Capture the cell that displays the provided text and extract its [X, Y] central coordinate. 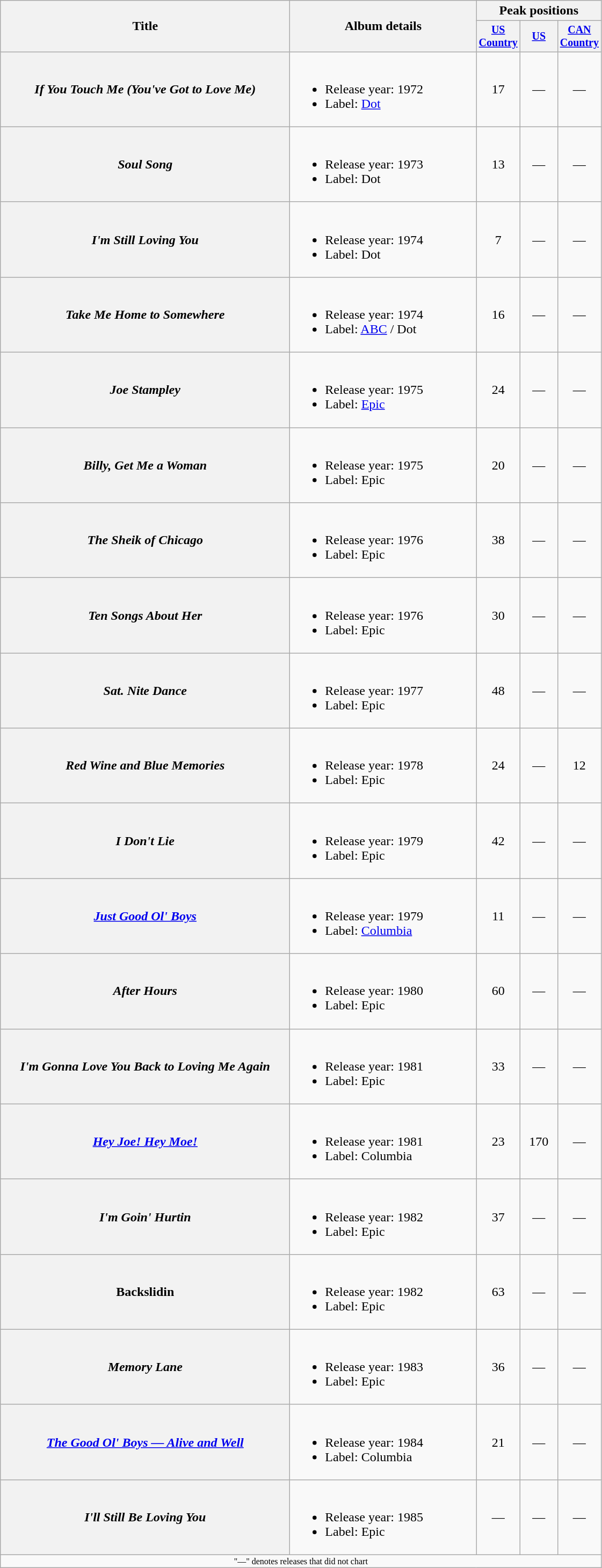
33 [498, 1066]
7 [498, 239]
Red Wine and Blue Memories [145, 766]
Joe Stampley [145, 390]
Title [145, 26]
17 [498, 89]
Release year: 1978Label: Epic [383, 766]
Release year: 1980Label: Epic [383, 991]
I'll Still Be Loving You [145, 1517]
Peak positions [539, 11]
36 [498, 1367]
CAN Country [579, 36]
48 [498, 691]
38 [498, 540]
11 [498, 916]
Release year: 1981Label: Epic [383, 1066]
Billy, Get Me a Woman [145, 465]
12 [579, 766]
I'm Gonna Love You Back to Loving Me Again [145, 1066]
Just Good Ol' Boys [145, 916]
Release year: 1979Label: Columbia [383, 916]
21 [498, 1442]
I'm Goin' Hurtin [145, 1217]
Release year: 1974Label: Dot [383, 239]
37 [498, 1217]
The Good Ol' Boys — Alive and Well [145, 1442]
Sat. Nite Dance [145, 691]
Release year: 1983Label: Epic [383, 1367]
Memory Lane [145, 1367]
170 [539, 1141]
Release year: 1973Label: Dot [383, 164]
13 [498, 164]
20 [498, 465]
Release year: 1977Label: Epic [383, 691]
Release year: 1981Label: Columbia [383, 1141]
I'm Still Loving You [145, 239]
"—" denotes releases that did not chart [301, 1562]
42 [498, 841]
Soul Song [145, 164]
60 [498, 991]
US [539, 36]
Release year: 1972Label: Dot [383, 89]
If You Touch Me (You've Got to Love Me) [145, 89]
Album details [383, 26]
Release year: 1979Label: Epic [383, 841]
Release year: 1974Label: ABC / Dot [383, 314]
30 [498, 616]
US Country [498, 36]
23 [498, 1141]
Release year: 1984Label: Columbia [383, 1442]
The Sheik of Chicago [145, 540]
Hey Joe! Hey Moe! [145, 1141]
Take Me Home to Somewhere [145, 314]
Backslidin [145, 1292]
63 [498, 1292]
Ten Songs About Her [145, 616]
16 [498, 314]
I Don't Lie [145, 841]
Release year: 1985Label: Epic [383, 1517]
After Hours [145, 991]
